Find where the given text appears and provide that cell's center as [x, y] coordinate. 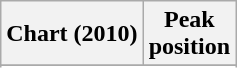
Chart (2010) [72, 34]
Peakposition [189, 34]
